Return the [x, y] coordinate for the center point of the cell that contains the specified text.  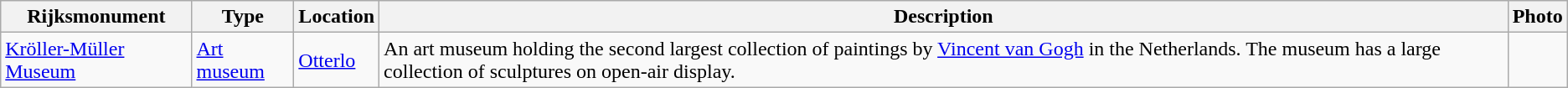
Otterlo [337, 60]
Location [337, 17]
Photo [1538, 17]
Description [944, 17]
Type [243, 17]
Rijksmonument [96, 17]
Kröller-Müller Museum [96, 60]
Art museum [243, 60]
